Capture the cell that displays the provided text and extract its [X, Y] central coordinate. 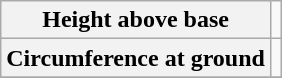
Circumference at ground [136, 58]
Height above base [136, 20]
